Output the [x, y] coordinate of the center of the cell containing the given text.  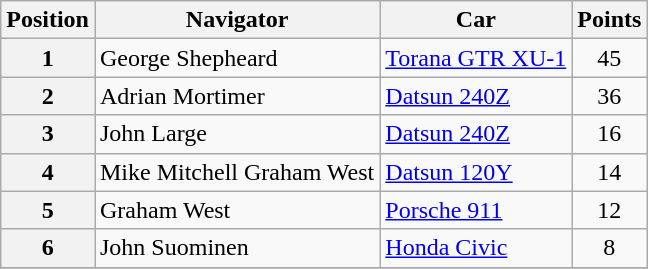
2 [48, 96]
6 [48, 248]
36 [610, 96]
Honda Civic [476, 248]
Navigator [236, 20]
3 [48, 134]
1 [48, 58]
45 [610, 58]
John Suominen [236, 248]
14 [610, 172]
4 [48, 172]
16 [610, 134]
8 [610, 248]
Mike Mitchell Graham West [236, 172]
Datsun 120Y [476, 172]
John Large [236, 134]
Adrian Mortimer [236, 96]
12 [610, 210]
5 [48, 210]
Porsche 911 [476, 210]
Graham West [236, 210]
George Shepheard [236, 58]
Points [610, 20]
Torana GTR XU-1 [476, 58]
Car [476, 20]
Position [48, 20]
